From the cell containing the given text, extract its center point as [x, y] coordinate. 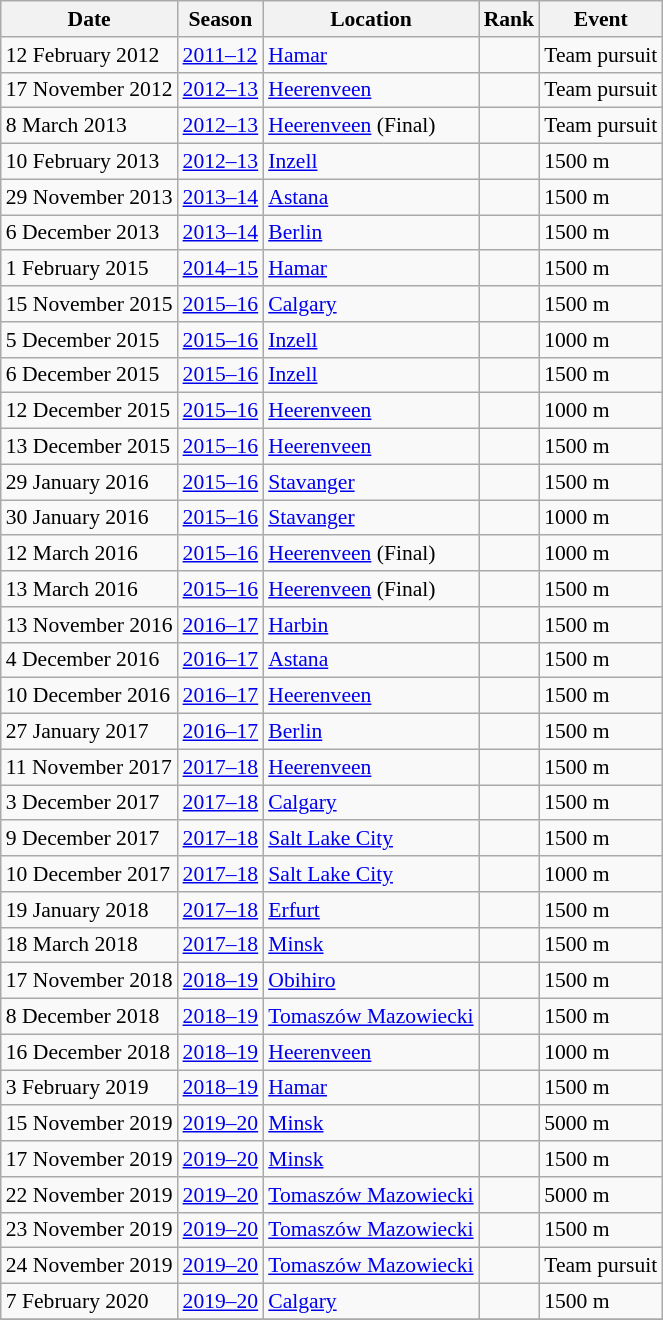
16 December 2018 [90, 1052]
2014–15 [221, 269]
29 January 2016 [90, 482]
Obihiro [370, 981]
9 December 2017 [90, 839]
Season [221, 19]
1 February 2015 [90, 269]
27 January 2017 [90, 732]
29 November 2013 [90, 197]
3 December 2017 [90, 803]
Rank [510, 19]
18 March 2018 [90, 945]
6 December 2013 [90, 233]
Erfurt [370, 910]
3 February 2019 [90, 1088]
5 December 2015 [90, 340]
15 November 2019 [90, 1124]
Date [90, 19]
13 March 2016 [90, 589]
19 January 2018 [90, 910]
Harbin [370, 625]
8 December 2018 [90, 1017]
30 January 2016 [90, 518]
13 November 2016 [90, 625]
17 November 2012 [90, 90]
17 November 2019 [90, 1159]
7 February 2020 [90, 1302]
Location [370, 19]
15 November 2015 [90, 304]
22 November 2019 [90, 1195]
11 November 2017 [90, 767]
12 December 2015 [90, 411]
2011–12 [221, 55]
10 December 2016 [90, 696]
4 December 2016 [90, 660]
10 February 2013 [90, 162]
8 March 2013 [90, 126]
12 March 2016 [90, 554]
Event [600, 19]
10 December 2017 [90, 874]
17 November 2018 [90, 981]
13 December 2015 [90, 447]
23 November 2019 [90, 1230]
6 December 2015 [90, 375]
24 November 2019 [90, 1266]
12 February 2012 [90, 55]
